Return the (X, Y) coordinate for the center point of the cell that contains the specified text.  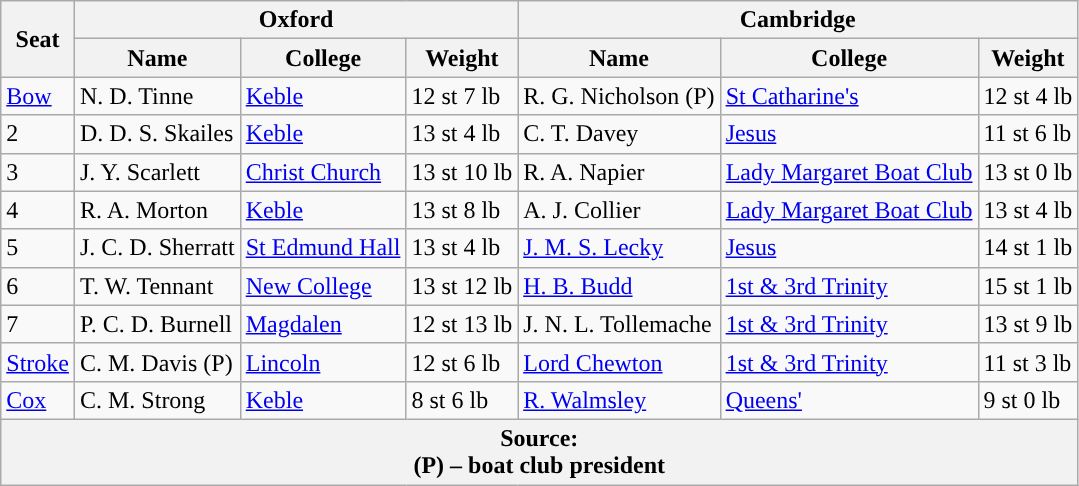
St Catharine's (849, 96)
Cox (38, 400)
12 st 7 lb (462, 96)
A. J. Collier (619, 210)
7 (38, 324)
11 st 6 lb (1028, 134)
Christ Church (323, 172)
P. C. D. Burnell (157, 324)
9 st 0 lb (1028, 400)
2 (38, 134)
13 st 9 lb (1028, 324)
D. D. S. Skailes (157, 134)
6 (38, 286)
Stroke (38, 362)
New College (323, 286)
Bow (38, 96)
Cambridge (798, 20)
14 st 1 lb (1028, 248)
15 st 1 lb (1028, 286)
3 (38, 172)
N. D. Tinne (157, 96)
13 st 0 lb (1028, 172)
St Edmund Hall (323, 248)
12 st 6 lb (462, 362)
J. M. S. Lecky (619, 248)
R. Walmsley (619, 400)
4 (38, 210)
C. M. Strong (157, 400)
J. N. L. Tollemache (619, 324)
R. G. Nicholson (P) (619, 96)
13 st 8 lb (462, 210)
5 (38, 248)
11 st 3 lb (1028, 362)
8 st 6 lb (462, 400)
Lincoln (323, 362)
H. B. Budd (619, 286)
C. T. Davey (619, 134)
12 st 4 lb (1028, 96)
12 st 13 lb (462, 324)
Lord Chewton (619, 362)
Seat (38, 39)
13 st 12 lb (462, 286)
C. M. Davis (P) (157, 362)
Magdalen (323, 324)
T. W. Tennant (157, 286)
Queens' (849, 400)
Source:(P) – boat club president (540, 452)
R. A. Morton (157, 210)
13 st 10 lb (462, 172)
Oxford (296, 20)
R. A. Napier (619, 172)
J. C. D. Sherratt (157, 248)
J. Y. Scarlett (157, 172)
